Return the (x, y) coordinate for the center point of the cell that contains the specified text.  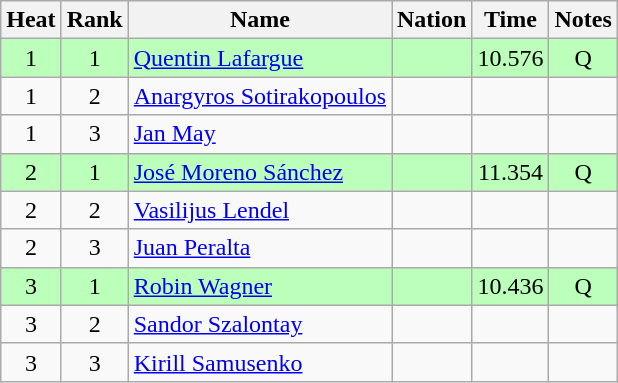
10.436 (510, 286)
10.576 (510, 58)
Nation (432, 20)
Anargyros Sotirakopoulos (260, 96)
Name (260, 20)
Heat (31, 20)
Time (510, 20)
José Moreno Sánchez (260, 172)
Rank (94, 20)
Robin Wagner (260, 286)
Notes (583, 20)
Sandor Szalontay (260, 324)
Juan Peralta (260, 248)
Vasilijus Lendel (260, 210)
Kirill Samusenko (260, 362)
Jan May (260, 134)
Quentin Lafargue (260, 58)
11.354 (510, 172)
